Output the [x, y] coordinate of the center of the cell containing the given text.  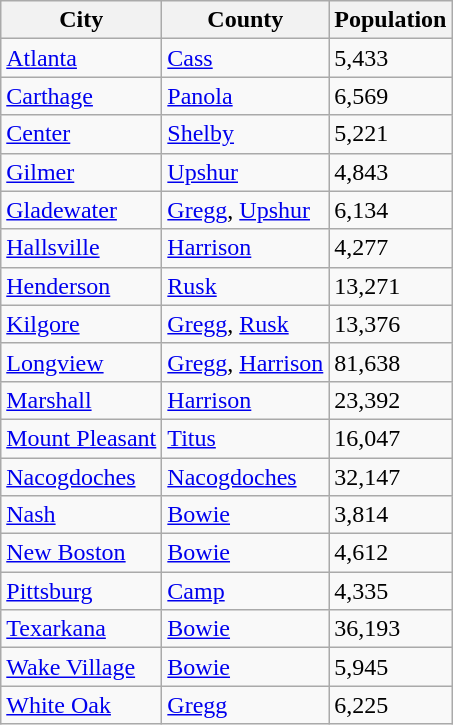
23,392 [390, 400]
White Oak [82, 705]
13,271 [390, 286]
6,225 [390, 705]
Gregg, Upshur [246, 210]
13,376 [390, 324]
Mount Pleasant [82, 438]
Rusk [246, 286]
16,047 [390, 438]
5,945 [390, 667]
Center [82, 134]
County [246, 20]
Upshur [246, 172]
Pittsburg [82, 591]
6,134 [390, 210]
Panola [246, 96]
Gilmer [82, 172]
4,277 [390, 248]
Carthage [82, 96]
Kilgore [82, 324]
81,638 [390, 362]
Titus [246, 438]
Camp [246, 591]
Gregg, Harrison [246, 362]
Gladewater [82, 210]
Gregg, Rusk [246, 324]
4,335 [390, 591]
Marshall [82, 400]
4,612 [390, 553]
Wake Village [82, 667]
Atlanta [82, 58]
New Boston [82, 553]
Henderson [82, 286]
32,147 [390, 477]
36,193 [390, 629]
Population [390, 20]
5,433 [390, 58]
5,221 [390, 134]
Longview [82, 362]
City [82, 20]
Gregg [246, 705]
Hallsville [82, 248]
4,843 [390, 172]
6,569 [390, 96]
Nash [82, 515]
3,814 [390, 515]
Shelby [246, 134]
Cass [246, 58]
Texarkana [82, 629]
